Provide the [X, Y] coordinate of the cell's center where the given text is located.  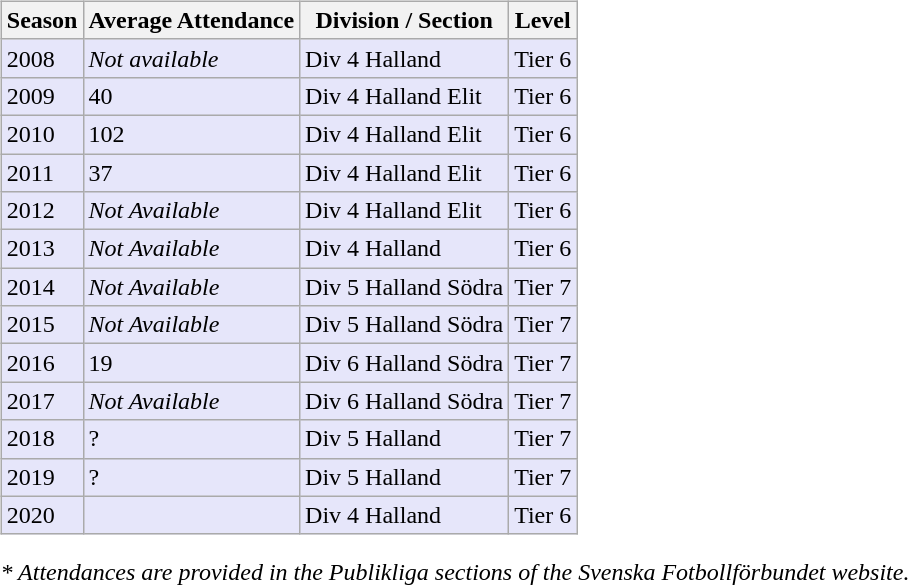
2011 [42, 173]
Level [543, 20]
19 [192, 363]
2020 [42, 515]
Division / Section [404, 20]
2016 [42, 363]
2009 [42, 96]
2019 [42, 477]
2018 [42, 439]
Season [42, 20]
2013 [42, 249]
37 [192, 173]
2010 [42, 134]
2014 [42, 287]
102 [192, 134]
2012 [42, 211]
40 [192, 96]
2015 [42, 325]
2008 [42, 58]
Average Attendance [192, 20]
Not available [192, 58]
2017 [42, 401]
